For the text-containing cell, return its midpoint in [X, Y] coordinate format. 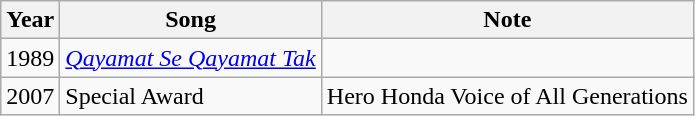
Note [507, 20]
2007 [30, 96]
Qayamat Se Qayamat Tak [190, 58]
Special Award [190, 96]
Hero Honda Voice of All Generations [507, 96]
1989 [30, 58]
Song [190, 20]
Year [30, 20]
